Extract the (X, Y) coordinate from the center of the cell holding the provided text.  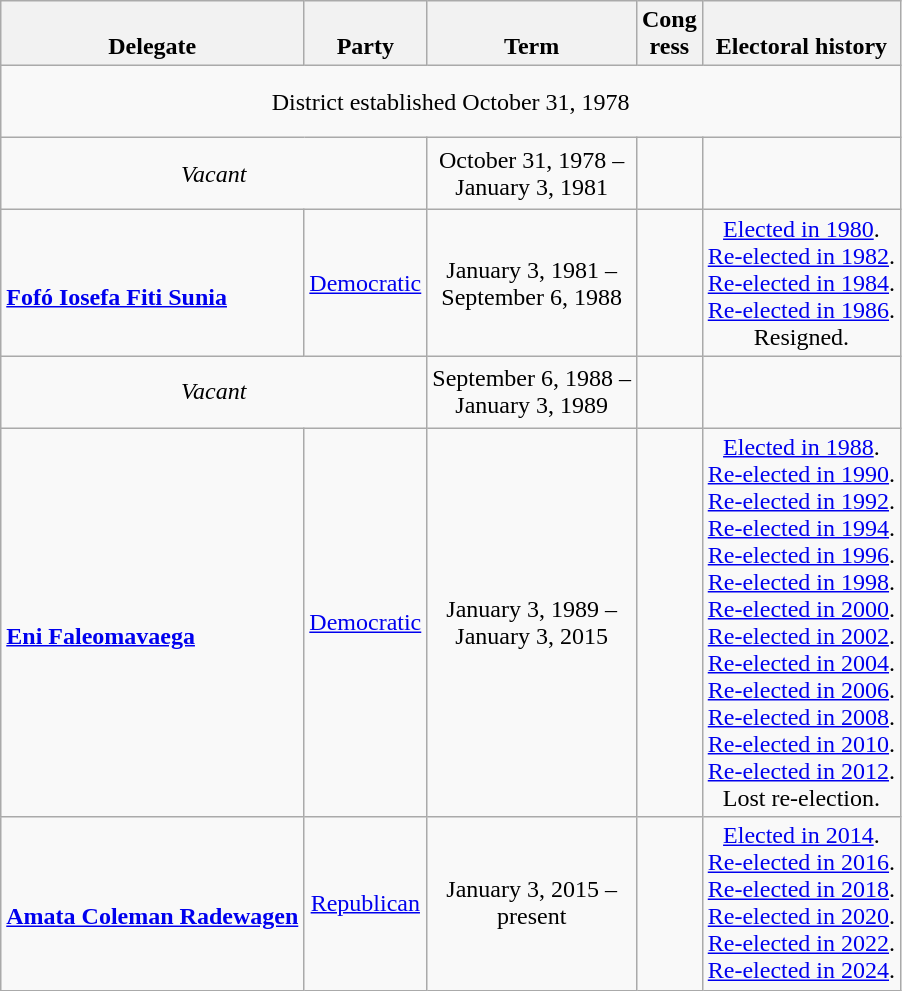
September 6, 1988 – January 3, 1989 (532, 392)
January 3, 1981 – September 6, 1988 (532, 283)
Delegate (152, 34)
District established October 31, 1978 (451, 102)
Elected in 1980.Re-elected in 1982.Re-elected in 1984.Re-elected in 1986.Resigned. (801, 283)
Party (366, 34)
January 3, 1989 – January 3, 2015 (532, 622)
Fofó Iosefa Fiti Sunia (152, 283)
Term (532, 34)
Elected in 2014.Re-elected in 2016.Re-elected in 2018.Re-elected in 2020.Re-elected in 2022.Re-elected in 2024. (801, 904)
January 3, 2015 –present (532, 904)
Republican (366, 904)
Electoral history (801, 34)
Congress (669, 34)
October 31, 1978 – January 3, 1981 (532, 174)
Eni Faleomavaega (152, 622)
Amata Coleman Radewagen (152, 904)
